Scan for the cell matching the given text and deliver its [x, y] coordinate at center. 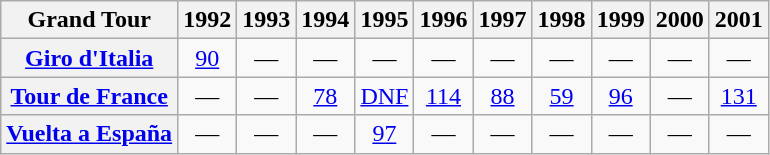
Grand Tour [90, 20]
1998 [562, 20]
97 [384, 134]
88 [502, 96]
DNF [384, 96]
2000 [680, 20]
Tour de France [90, 96]
1997 [502, 20]
1993 [266, 20]
1992 [208, 20]
90 [208, 58]
Vuelta a España [90, 134]
1996 [444, 20]
Giro d'Italia [90, 58]
1999 [620, 20]
131 [738, 96]
2001 [738, 20]
1995 [384, 20]
59 [562, 96]
78 [326, 96]
96 [620, 96]
1994 [326, 20]
114 [444, 96]
